Identify which cell holds the provided text, then report its [X, Y] central coordinate. 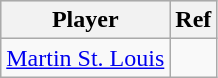
Player [86, 20]
Ref [194, 20]
Martin St. Louis [86, 58]
